Capture the cell that displays the provided text and extract its [x, y] central coordinate. 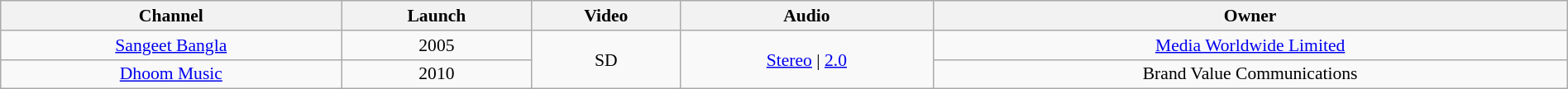
Dhoom Music [171, 74]
Brand Value Communications [1250, 74]
Owner [1250, 16]
Media Worldwide Limited [1250, 45]
SD [606, 59]
Channel [171, 16]
Sangeet Bangla [171, 45]
Stereo | 2.0 [807, 59]
Video [606, 16]
Launch [437, 16]
Audio [807, 16]
2005 [437, 45]
2010 [437, 74]
